Identify which cell holds the provided text, then report its [x, y] central coordinate. 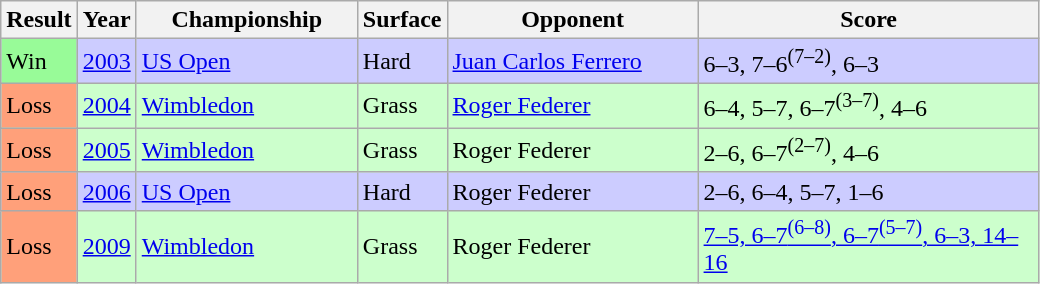
Win [39, 62]
Surface [402, 20]
2003 [106, 62]
Result [39, 20]
2006 [106, 191]
Year [106, 20]
2005 [106, 150]
7–5, 6–7(6–8), 6–7(5–7), 6–3, 14–16 [868, 247]
6–3, 7–6(7–2), 6–3 [868, 62]
2004 [106, 106]
Opponent [572, 20]
2–6, 6–7(2–7), 4–6 [868, 150]
Championship [246, 20]
6–4, 5–7, 6–7(3–7), 4–6 [868, 106]
Score [868, 20]
2–6, 6–4, 5–7, 1–6 [868, 191]
2009 [106, 247]
Juan Carlos Ferrero [572, 62]
